Find where the given text appears and provide that cell's center as (x, y) coordinate. 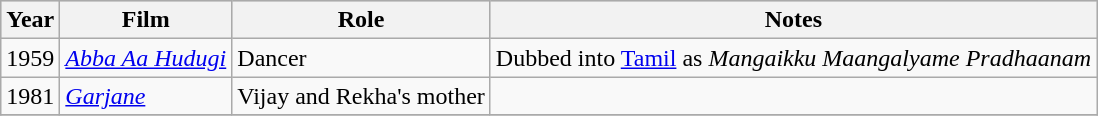
Dancer (362, 58)
Notes (793, 20)
Role (362, 20)
Film (146, 20)
1959 (30, 58)
Dubbed into Tamil as Mangaikku Maangalyame Pradhaanam (793, 58)
1981 (30, 96)
Abba Aa Hudugi (146, 58)
Year (30, 20)
Vijay and Rekha's mother (362, 96)
Garjane (146, 96)
